For the text-containing cell, return its midpoint in [x, y] coordinate format. 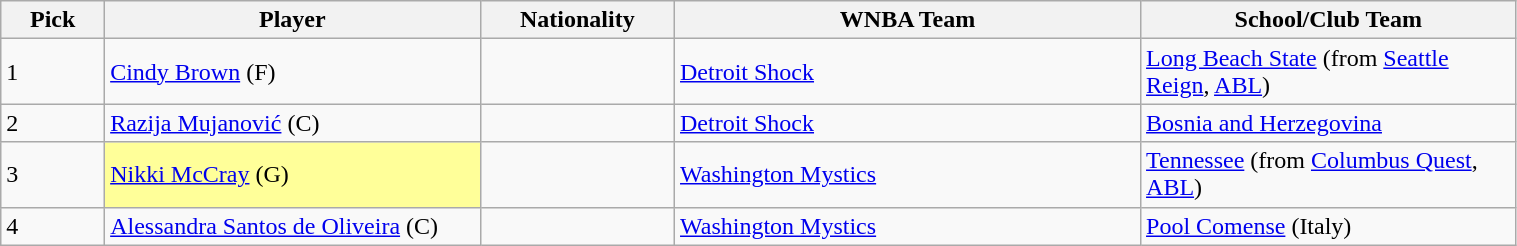
Tennessee (from Columbus Quest, ABL) [1329, 174]
Razija Mujanović (C) [292, 123]
School/Club Team [1329, 20]
2 [53, 123]
3 [53, 174]
Player [292, 20]
Pool Comense (Italy) [1329, 226]
WNBA Team [908, 20]
Bosnia and Herzegovina [1329, 123]
4 [53, 226]
Nikki McCray (G) [292, 174]
Nationality [577, 20]
Long Beach State (from Seattle Reign, ABL) [1329, 72]
Pick [53, 20]
Cindy Brown (F) [292, 72]
Alessandra Santos de Oliveira (C) [292, 226]
1 [53, 72]
